Identify which cell holds the provided text, then report its (X, Y) central coordinate. 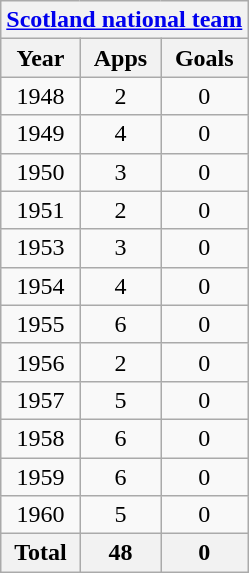
Total (40, 553)
1958 (40, 438)
1956 (40, 362)
1950 (40, 172)
Goals (204, 58)
1948 (40, 96)
1959 (40, 477)
1949 (40, 134)
1953 (40, 248)
1957 (40, 400)
Scotland national team (124, 20)
1960 (40, 515)
Year (40, 58)
Apps (120, 58)
48 (120, 553)
1951 (40, 210)
1955 (40, 324)
1954 (40, 286)
